Identify which cell holds the provided text, then report its [x, y] central coordinate. 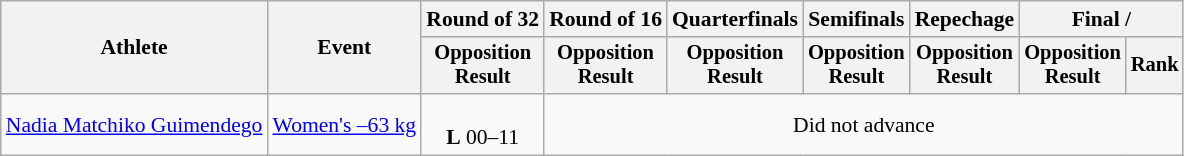
Final / [1101, 19]
Nadia Matchiko Guimendego [134, 124]
Athlete [134, 48]
Repechage [965, 19]
L 00–11 [482, 124]
Round of 32 [482, 19]
Rank [1155, 66]
Quarterfinals [735, 19]
Women's –63 kg [344, 124]
Round of 16 [606, 19]
Event [344, 48]
Semifinals [856, 19]
Did not advance [864, 124]
